Determine the [x, y] coordinate at the center of the cell enclosing the given text.  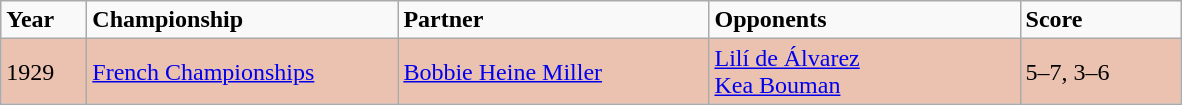
Year [44, 20]
Bobbie Heine Miller [554, 72]
French Championships [242, 72]
Lilí de Álvarez Kea Bouman [864, 72]
1929 [44, 72]
Championship [242, 20]
Partner [554, 20]
Score [1100, 20]
Opponents [864, 20]
5–7, 3–6 [1100, 72]
